Provide the [X, Y] coordinate of the cell's center where the given text is located.  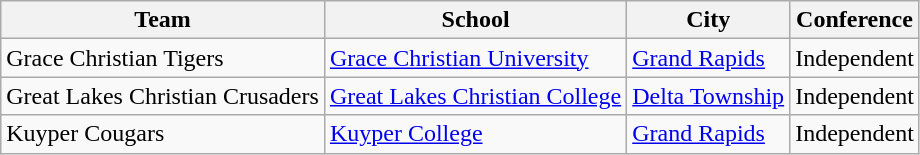
Great Lakes Christian College [475, 96]
Grace Christian Tigers [163, 58]
Conference [855, 20]
Grace Christian University [475, 58]
Great Lakes Christian Crusaders [163, 96]
Kuyper Cougars [163, 134]
Delta Township [708, 96]
City [708, 20]
Team [163, 20]
Kuyper College [475, 134]
School [475, 20]
